Scan for the cell matching the given text and deliver its [X, Y] coordinate at center. 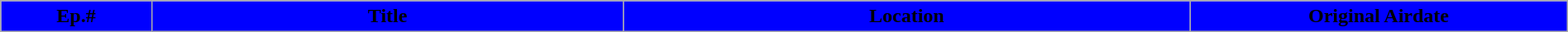
Ep.# [76, 16]
Location [906, 16]
Original Airdate [1379, 16]
Title [387, 16]
